Output the [X, Y] coordinate of the center of the cell containing the given text.  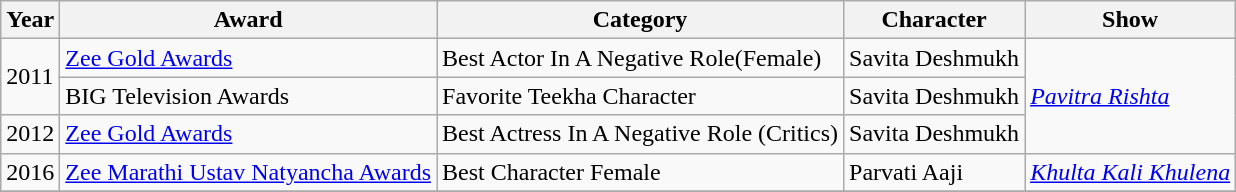
Award [248, 20]
Zee Marathi Ustav Natyancha Awards [248, 172]
Best Actress In A Negative Role (Critics) [640, 134]
2012 [30, 134]
2011 [30, 77]
Character [934, 20]
2016 [30, 172]
Show [1130, 20]
Best Actor In A Negative Role(Female) [640, 58]
Parvati Aaji [934, 172]
Khulta Kali Khulena [1130, 172]
Favorite Teekha Character [640, 96]
BIG Television Awards [248, 96]
Category [640, 20]
Pavitra Rishta [1130, 96]
Best Character Female [640, 172]
Year [30, 20]
